Detect which cell encompasses the target text, then output its (X, Y) center coordinate. 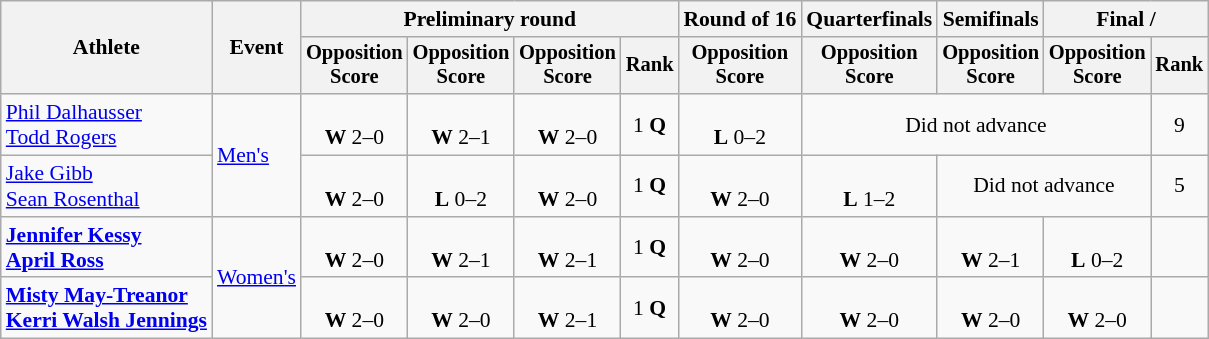
Athlete (106, 48)
Men's (256, 155)
Quarterfinals (869, 19)
Jake GibbSean Rosenthal (106, 186)
5 (1179, 186)
Women's (256, 278)
Preliminary round (490, 19)
Semifinals (990, 19)
L 1–2 (869, 186)
Event (256, 48)
Jennifer KessyApril Ross (106, 248)
9 (1179, 124)
Round of 16 (740, 19)
Phil DalhausserTodd Rogers (106, 124)
Final / (1126, 19)
Misty May-TreanorKerri Walsh Jennings (106, 308)
